Locate the cell with the specified text and output its (X, Y) center coordinate. 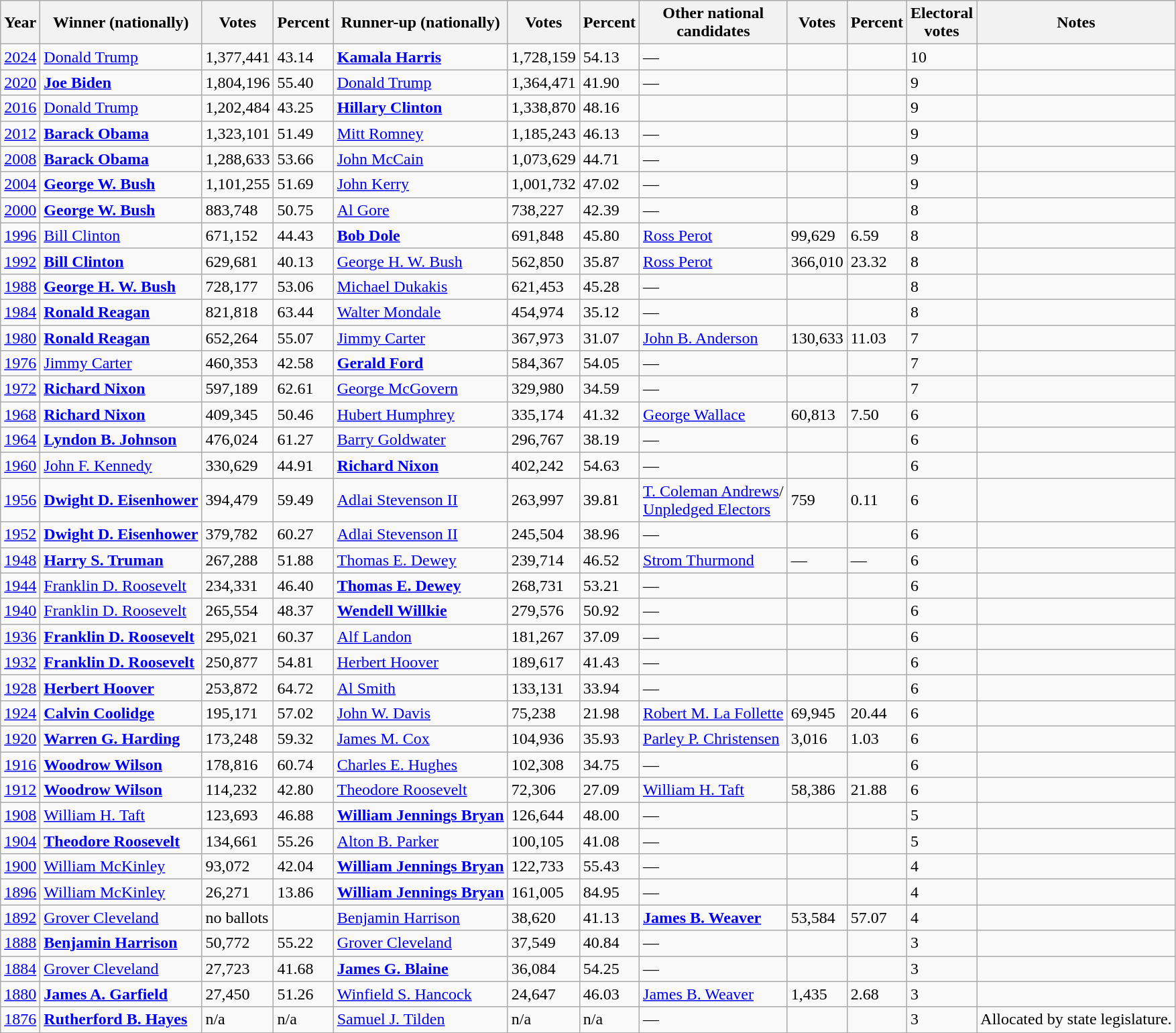
253,872 (237, 688)
Lyndon B. Johnson (121, 440)
126,644 (543, 816)
53,584 (817, 918)
53.66 (303, 159)
265,554 (237, 611)
1884 (20, 969)
63.44 (303, 312)
335,174 (543, 415)
37.09 (609, 637)
1928 (20, 688)
42.04 (303, 867)
George McGovern (420, 389)
181,267 (543, 637)
Notes (1076, 23)
6.59 (877, 235)
38.96 (609, 535)
Wendell Willkie (420, 611)
93,072 (237, 867)
1896 (20, 892)
1892 (20, 918)
2004 (20, 184)
476,024 (237, 440)
Alton B. Parker (420, 841)
50.46 (303, 415)
Alf Landon (420, 637)
Gerald Ford (420, 364)
James A. Garfield (121, 994)
Other nationalcandidates (713, 23)
Barry Goldwater (420, 440)
629,681 (237, 261)
58,386 (817, 790)
379,782 (237, 535)
295,021 (237, 637)
23.32 (877, 261)
34.75 (609, 764)
Hubert Humphrey (420, 415)
54.25 (609, 969)
54.05 (609, 364)
43.14 (303, 57)
1972 (20, 389)
53.06 (303, 286)
55.07 (303, 337)
1948 (20, 560)
41.13 (609, 918)
Robert M. La Follette (713, 713)
296,767 (543, 440)
72,306 (543, 790)
57.07 (877, 918)
33.94 (609, 688)
Al Gore (420, 210)
114,232 (237, 790)
54.63 (609, 466)
268,731 (543, 586)
2.68 (877, 994)
562,850 (543, 261)
46.03 (609, 994)
46.40 (303, 586)
47.02 (609, 184)
99,629 (817, 235)
1900 (20, 867)
41.90 (609, 83)
Allocated by state legislature. (1076, 1020)
51.49 (303, 133)
38,620 (543, 918)
1916 (20, 764)
27,723 (237, 969)
T. Coleman Andrews/Unpledged Electors (713, 500)
104,936 (543, 739)
245,504 (543, 535)
1952 (20, 535)
366,010 (817, 261)
42.58 (303, 364)
Mitt Romney (420, 133)
John B. Anderson (713, 337)
130,633 (817, 337)
61.27 (303, 440)
42.39 (609, 210)
Hillary Clinton (420, 108)
51.69 (303, 184)
44.71 (609, 159)
no ballots (237, 918)
1,338,870 (543, 108)
1976 (20, 364)
36,084 (543, 969)
1888 (20, 943)
60,813 (817, 415)
1996 (20, 235)
Kamala Harris (420, 57)
55.26 (303, 841)
40.13 (303, 261)
44.43 (303, 235)
367,973 (543, 337)
1,728,159 (543, 57)
279,576 (543, 611)
1,202,484 (237, 108)
329,980 (543, 389)
1,073,629 (543, 159)
43.25 (303, 108)
584,367 (543, 364)
84.95 (609, 892)
1.03 (877, 739)
48.00 (609, 816)
330,629 (237, 466)
Bob Dole (420, 235)
24,647 (543, 994)
60.74 (303, 764)
55.40 (303, 83)
Calvin Coolidge (121, 713)
1936 (20, 637)
189,617 (543, 662)
Electoralvotes (941, 23)
20.44 (877, 713)
3,016 (817, 739)
51.26 (303, 994)
James M. Cox (420, 739)
27,450 (237, 994)
134,661 (237, 841)
50.92 (609, 611)
35.87 (609, 261)
75,238 (543, 713)
John F. Kennedy (121, 466)
7.50 (877, 415)
1984 (20, 312)
21.98 (609, 713)
45.28 (609, 286)
1924 (20, 713)
178,816 (237, 764)
Harry S. Truman (121, 560)
122,733 (543, 867)
173,248 (237, 739)
2016 (20, 108)
821,818 (237, 312)
41.08 (609, 841)
Michael Dukakis (420, 286)
64.72 (303, 688)
44.91 (303, 466)
Strom Thurmond (713, 560)
John Kerry (420, 184)
123,693 (237, 816)
35.93 (609, 739)
1912 (20, 790)
1920 (20, 739)
Joe Biden (121, 83)
1968 (20, 415)
60.37 (303, 637)
46.13 (609, 133)
35.12 (609, 312)
Walter Mondale (420, 312)
409,345 (237, 415)
53.21 (609, 586)
691,848 (543, 235)
62.61 (303, 389)
1,804,196 (237, 83)
1980 (20, 337)
621,453 (543, 286)
Samuel J. Tilden (420, 1020)
100,105 (543, 841)
1988 (20, 286)
2008 (20, 159)
195,171 (237, 713)
42.80 (303, 790)
10 (941, 57)
402,242 (543, 466)
John McCain (420, 159)
Year (20, 23)
39.81 (609, 500)
59.32 (303, 739)
46.52 (609, 560)
38.19 (609, 440)
James G. Blaine (420, 969)
1,101,255 (237, 184)
50,772 (237, 943)
1,364,471 (543, 83)
1,435 (817, 994)
2020 (20, 83)
34.59 (609, 389)
250,877 (237, 662)
13.86 (303, 892)
46.88 (303, 816)
263,997 (543, 500)
Winfield S. Hancock (420, 994)
1,323,101 (237, 133)
41.43 (609, 662)
69,945 (817, 713)
Parley P. Christensen (713, 739)
1956 (20, 500)
48.37 (303, 611)
1880 (20, 994)
267,288 (237, 560)
1940 (20, 611)
1908 (20, 816)
54.13 (609, 57)
37,549 (543, 943)
55.22 (303, 943)
671,152 (237, 235)
31.07 (609, 337)
George Wallace (713, 415)
1,185,243 (543, 133)
41.32 (609, 415)
40.84 (609, 943)
161,005 (543, 892)
1904 (20, 841)
597,189 (237, 389)
27.09 (609, 790)
1944 (20, 586)
102,308 (543, 764)
John W. Davis (420, 713)
460,353 (237, 364)
759 (817, 500)
1,377,441 (237, 57)
1876 (20, 1020)
54.81 (303, 662)
21.88 (877, 790)
57.02 (303, 713)
883,748 (237, 210)
394,479 (237, 500)
Al Smith (420, 688)
50.75 (303, 210)
26,271 (237, 892)
133,131 (543, 688)
2024 (20, 57)
45.80 (609, 235)
454,974 (543, 312)
55.43 (609, 867)
Rutherford B. Hayes (121, 1020)
728,177 (237, 286)
2000 (20, 210)
1964 (20, 440)
Runner-up (nationally) (420, 23)
Winner (nationally) (121, 23)
60.27 (303, 535)
1992 (20, 261)
11.03 (877, 337)
59.49 (303, 500)
Charles E. Hughes (420, 764)
1,001,732 (543, 184)
41.68 (303, 969)
652,264 (237, 337)
1960 (20, 466)
738,227 (543, 210)
51.88 (303, 560)
1932 (20, 662)
0.11 (877, 500)
239,714 (543, 560)
2012 (20, 133)
234,331 (237, 586)
48.16 (609, 108)
Warren G. Harding (121, 739)
1,288,633 (237, 159)
